Search for the cell housing the specified text and yield its (X, Y) center coordinate. 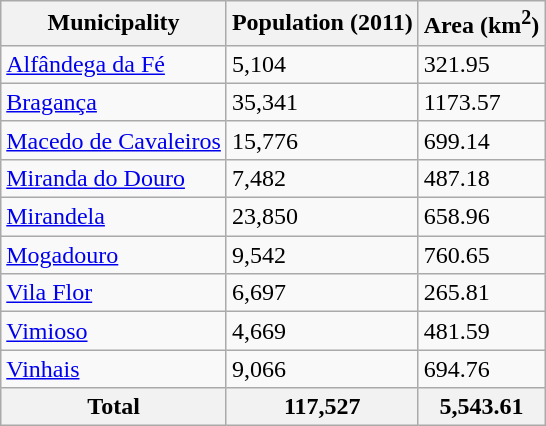
321.95 (482, 64)
Vila Flor (114, 293)
15,776 (322, 140)
658.96 (482, 217)
481.59 (482, 331)
Mirandela (114, 217)
Mogadouro (114, 255)
Municipality (114, 24)
760.65 (482, 255)
23,850 (322, 217)
265.81 (482, 293)
7,482 (322, 178)
9,542 (322, 255)
Vimioso (114, 331)
699.14 (482, 140)
Miranda do Douro (114, 178)
4,669 (322, 331)
Bragança (114, 102)
35,341 (322, 102)
9,066 (322, 369)
Alfândega da Fé (114, 64)
Total (114, 407)
1173.57 (482, 102)
Population (2011) (322, 24)
487.18 (482, 178)
Macedo de Cavaleiros (114, 140)
Vinhais (114, 369)
694.76 (482, 369)
6,697 (322, 293)
Area (km2) (482, 24)
5,104 (322, 64)
117,527 (322, 407)
5,543.61 (482, 407)
